For the text-containing cell, return its midpoint in (X, Y) coordinate format. 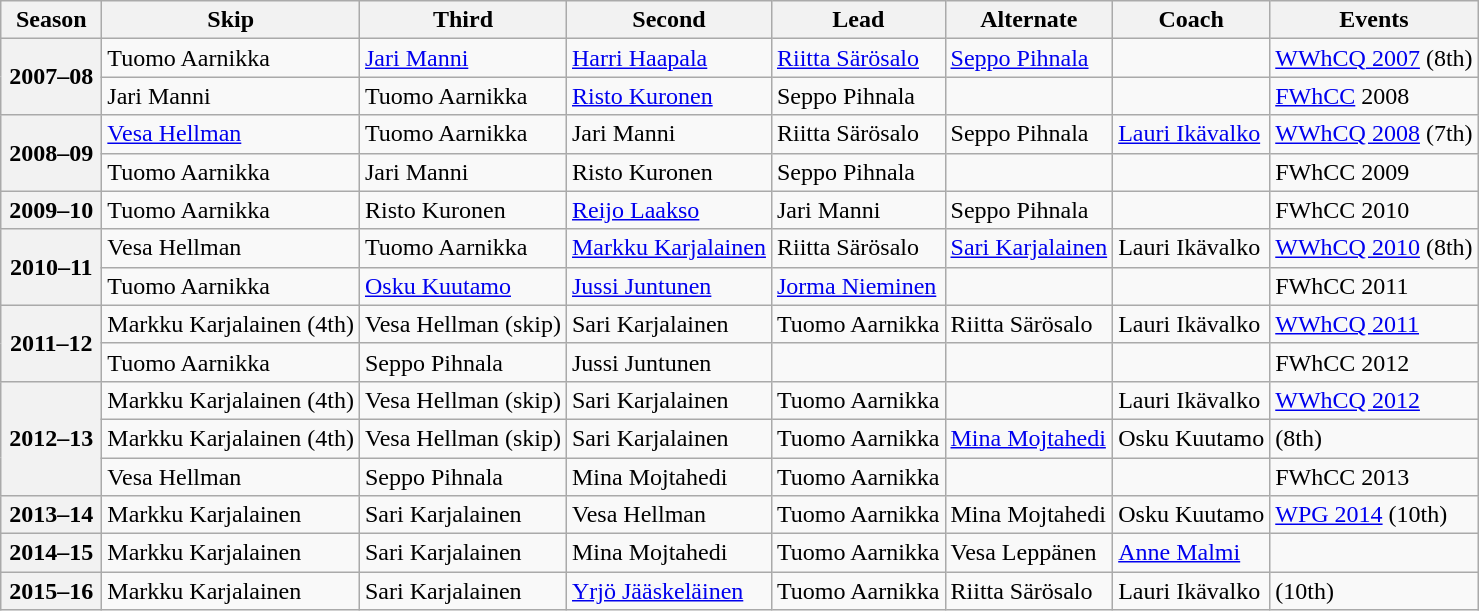
Alternate (1029, 20)
FWhCC 2011 (1374, 286)
WWhCQ 2011 (1374, 324)
2009–10 (52, 210)
(10th) (1374, 591)
Yrjö Jääskeläinen (668, 591)
WWhCQ 2008 (7th) (1374, 134)
Anne Malmi (1192, 553)
WWhCQ 2010 (8th) (1374, 248)
Events (1374, 20)
(8th) (1374, 438)
WWhCQ 2012 (1374, 400)
WWhCQ 2007 (8th) (1374, 58)
WPG 2014 (10th) (1374, 515)
Season (52, 20)
Vesa Leppänen (1029, 553)
2012–13 (52, 438)
Third (462, 20)
Reijo Laakso (668, 210)
2008–09 (52, 153)
2013–14 (52, 515)
Skip (231, 20)
2011–12 (52, 343)
FWhCC 2012 (1374, 362)
FWhCC 2010 (1374, 210)
Jorma Nieminen (858, 286)
Lead (858, 20)
2015–16 (52, 591)
2007–08 (52, 77)
Harri Haapala (668, 58)
FWhCC 2009 (1374, 172)
FWhCC 2013 (1374, 477)
2014–15 (52, 553)
Second (668, 20)
Coach (1192, 20)
2010–11 (52, 267)
FWhCC 2008 (1374, 96)
